Identify which cell holds the provided text, then report its (X, Y) central coordinate. 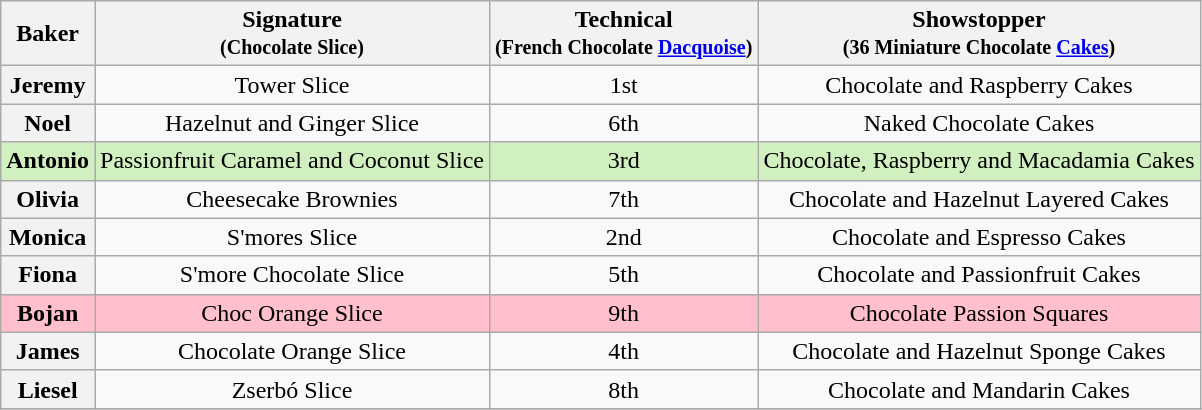
4th (623, 351)
S'more Chocolate Slice (292, 275)
Chocolate and Mandarin Cakes (979, 389)
Signature(Chocolate Slice) (292, 34)
9th (623, 313)
Chocolate and Espresso Cakes (979, 237)
Noel (48, 123)
5th (623, 275)
8th (623, 389)
Zserbó Slice (292, 389)
Bojan (48, 313)
6th (623, 123)
Chocolate and Passionfruit Cakes (979, 275)
Tower Slice (292, 85)
Liesel (48, 389)
Antonio (48, 161)
Technical(French Chocolate Dacquoise) (623, 34)
Chocolate and Hazelnut Layered Cakes (979, 199)
Choc Orange Slice (292, 313)
Baker (48, 34)
Fiona (48, 275)
Chocolate and Raspberry Cakes (979, 85)
Monica (48, 237)
2nd (623, 237)
Chocolate, Raspberry and Macadamia Cakes (979, 161)
Olivia (48, 199)
Naked Chocolate Cakes (979, 123)
Showstopper(36 Miniature Chocolate Cakes) (979, 34)
Chocolate Passion Squares (979, 313)
Chocolate and Hazelnut Sponge Cakes (979, 351)
7th (623, 199)
3rd (623, 161)
Passionfruit Caramel and Coconut Slice (292, 161)
James (48, 351)
Hazelnut and Ginger Slice (292, 123)
Chocolate Orange Slice (292, 351)
1st (623, 85)
Jeremy (48, 85)
S'mores Slice (292, 237)
Cheesecake Brownies (292, 199)
